Scan for the cell matching the given text and deliver its (X, Y) coordinate at center. 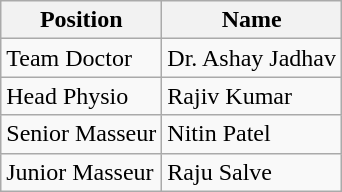
Senior Masseur (82, 134)
Dr. Ashay Jadhav (252, 58)
Team Doctor (82, 58)
Rajiv Kumar (252, 96)
Nitin Patel (252, 134)
Raju Salve (252, 172)
Head Physio (82, 96)
Name (252, 20)
Position (82, 20)
Junior Masseur (82, 172)
